Pinpoint the cell where the given text exists, returning its [x, y] midpoint coordinate. 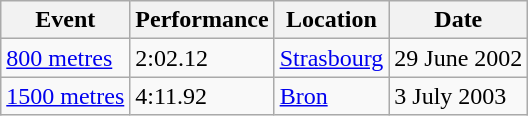
Location [332, 20]
2:02.12 [202, 58]
4:11.92 [202, 96]
Strasbourg [332, 58]
800 metres [66, 58]
1500 metres [66, 96]
29 June 2002 [458, 58]
Date [458, 20]
Performance [202, 20]
3 July 2003 [458, 96]
Bron [332, 96]
Event [66, 20]
